For the text-containing cell, return its midpoint in (X, Y) coordinate format. 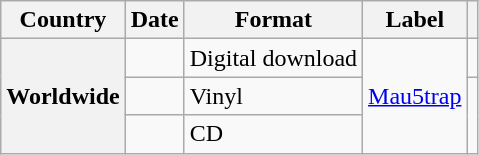
Digital download (273, 58)
Country (63, 20)
Worldwide (63, 96)
Vinyl (273, 96)
Mau5trap (415, 96)
Label (415, 20)
Format (273, 20)
CD (273, 134)
Date (154, 20)
